Provide the (X, Y) coordinate of the cell's center where the given text is located.  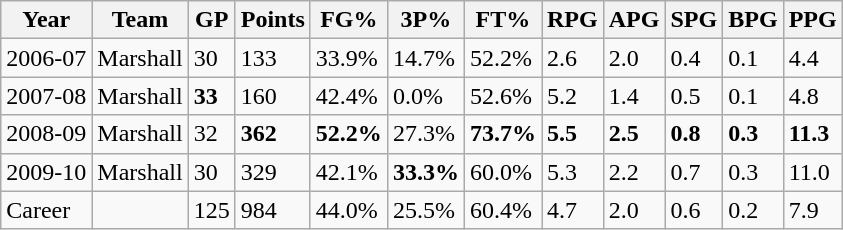
44.0% (348, 210)
11.3 (812, 134)
SPG (694, 20)
73.7% (502, 134)
2.5 (634, 134)
0.5 (694, 96)
0.8 (694, 134)
0.4 (694, 58)
2.2 (634, 172)
APG (634, 20)
11.0 (812, 172)
42.1% (348, 172)
Career (46, 210)
0.0% (426, 96)
27.3% (426, 134)
42.4% (348, 96)
3P% (426, 20)
133 (272, 58)
Points (272, 20)
0.7 (694, 172)
33.9% (348, 58)
4.7 (573, 210)
52.6% (502, 96)
PPG (812, 20)
33 (212, 96)
FT% (502, 20)
32 (212, 134)
2008-09 (46, 134)
1.4 (634, 96)
60.0% (502, 172)
4.4 (812, 58)
60.4% (502, 210)
0.6 (694, 210)
4.8 (812, 96)
329 (272, 172)
Year (46, 20)
25.5% (426, 210)
RPG (573, 20)
14.7% (426, 58)
5.5 (573, 134)
2007-08 (46, 96)
362 (272, 134)
0.2 (753, 210)
125 (212, 210)
7.9 (812, 210)
2.6 (573, 58)
5.3 (573, 172)
2009-10 (46, 172)
984 (272, 210)
BPG (753, 20)
2006-07 (46, 58)
33.3% (426, 172)
5.2 (573, 96)
Team (140, 20)
FG% (348, 20)
160 (272, 96)
GP (212, 20)
